Capture the cell that displays the provided text and extract its (X, Y) central coordinate. 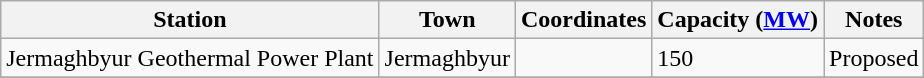
Station (190, 20)
Coordinates (583, 20)
Proposed (874, 58)
Jermaghbyur (447, 58)
150 (738, 58)
Capacity (MW) (738, 20)
Town (447, 20)
Jermaghbyur Geothermal Power Plant (190, 58)
Notes (874, 20)
